Return the (X, Y) coordinate for the center point of the cell that contains the specified text.  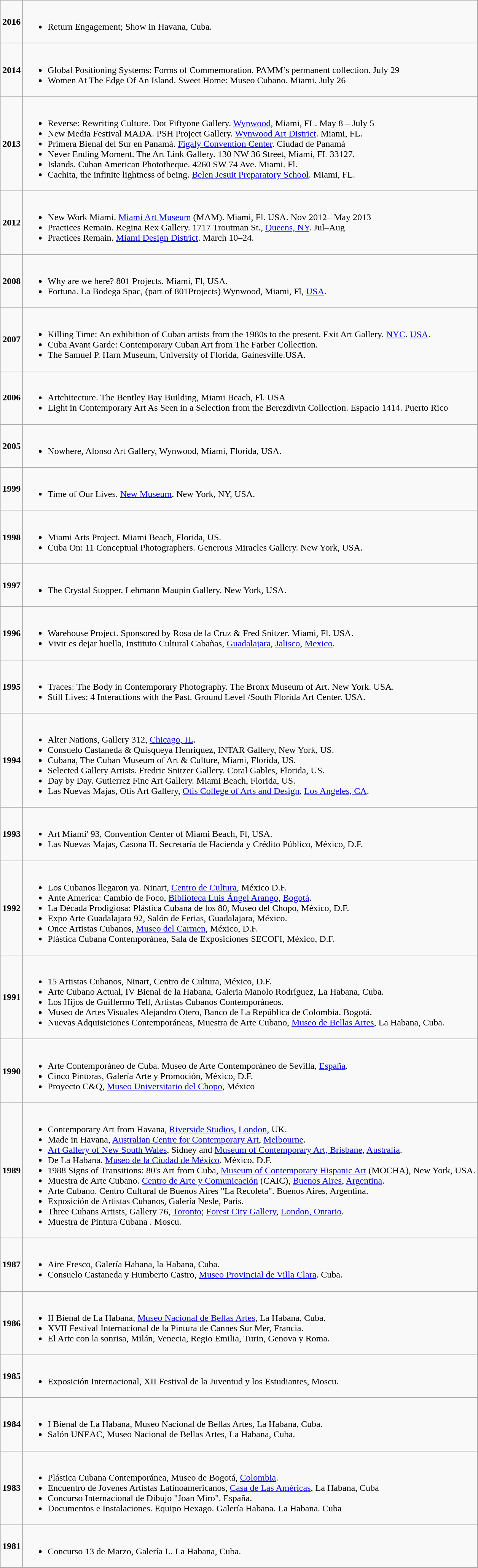
2013 (11, 144)
Aire Fresco, Galería Habana, la Habana, Cuba.Consuelo Castaneda y Humberto Castro, Museo Provincial de Villa Clara. Cuba. (250, 1265)
Return Engagement; Show in Havana, Cuba. (250, 22)
1981 (11, 1546)
1992 (11, 908)
Art Miami' 93, Convention Center of Miami Beach, Fl, USA.Las Nuevas Majas, Casona II. Secretaría de Hacienda y Crédito Público, México, D.F. (250, 834)
Concurso 13 de Marzo, Galería L. La Habana, Cuba. (250, 1546)
1989 (11, 1170)
1998 (11, 537)
1993 (11, 834)
2005 (11, 446)
2016 (11, 22)
1987 (11, 1265)
1990 (11, 1071)
1991 (11, 997)
2008 (11, 281)
1983 (11, 1488)
Nowhere, Alonso Art Gallery, Wynwood, Miami, Florida, USA. (250, 446)
Exposición Internacional, XII Festival de la Juventud y los Estudiantes, Moscu. (250, 1376)
Miami Arts Project. Miami Beach, Florida, US.Cuba On: 11 Conceptual Photographers. Generous Miracles Gallery. New York, USA. (250, 537)
Why are we here? 801 Projects. Miami, Fl, USA.Fortuna. La Bodega Spac, (part of 801Projects) Wynwood, Miami, Fl, USA. (250, 281)
1999 (11, 489)
1996 (11, 633)
Time of Our Lives. New Museum. New York, NY, USA. (250, 489)
2006 (11, 398)
1986 (11, 1323)
1997 (11, 585)
The Crystal Stopper. Lehmann Maupin Gallery. New York, USA. (250, 585)
2007 (11, 339)
2012 (11, 223)
1984 (11, 1424)
I Bienal de La Habana, Museo Nacional de Bellas Artes, La Habana, Cuba.Salón UNEAC, Museo Nacional de Bellas Artes, La Habana, Cuba. (250, 1424)
1995 (11, 687)
1985 (11, 1376)
2014 (11, 70)
1994 (11, 760)
